Determine the [X, Y] coordinate at the center of the cell enclosing the given text.  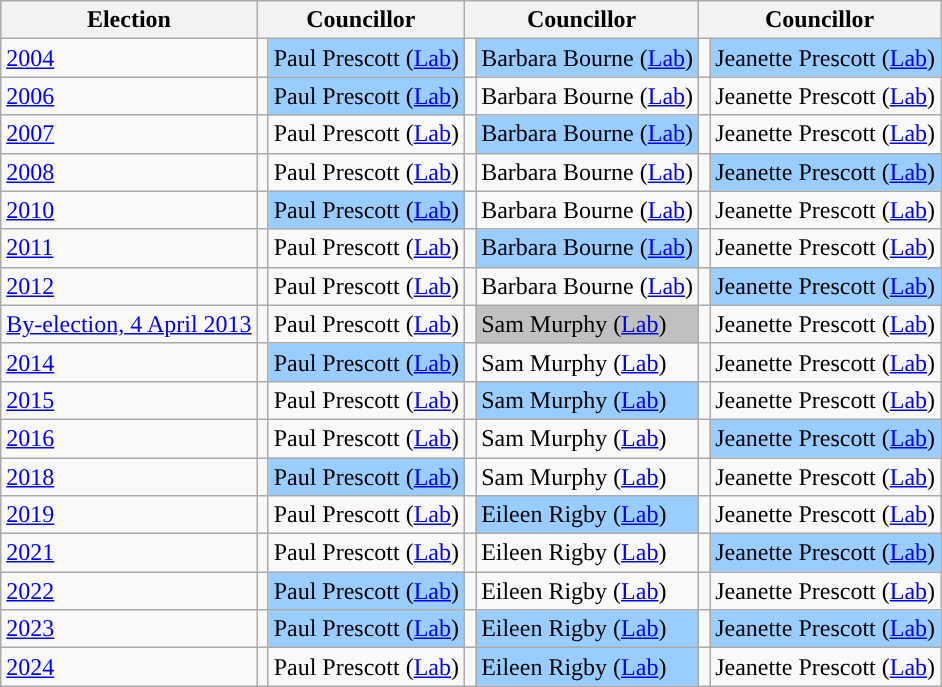
2014 [129, 362]
2019 [129, 515]
2021 [129, 553]
2023 [129, 629]
2007 [129, 134]
2004 [129, 58]
2015 [129, 400]
2010 [129, 210]
2016 [129, 438]
2024 [129, 667]
2008 [129, 172]
2006 [129, 96]
2012 [129, 286]
2022 [129, 591]
2018 [129, 477]
Election [129, 20]
2011 [129, 248]
By-election, 4 April 2013 [129, 324]
